Capture the cell that displays the provided text and extract its (x, y) central coordinate. 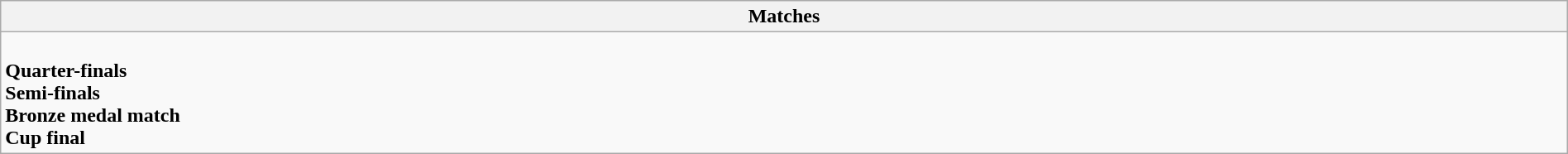
Matches (784, 17)
Quarter-finals Semi-finals Bronze medal match Cup final (784, 93)
